Output the [x, y] coordinate of the center of the cell containing the given text.  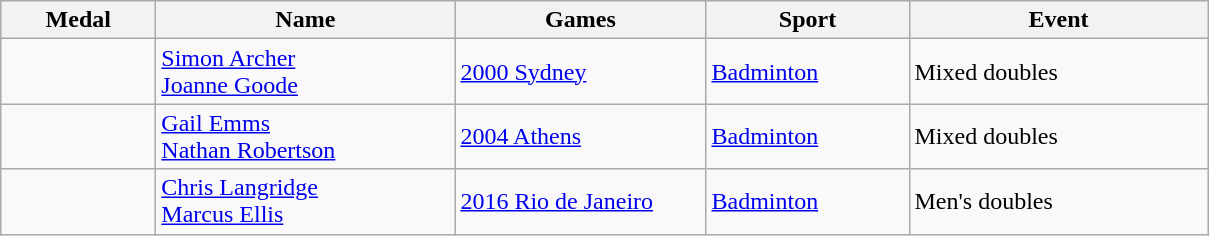
Medal [78, 20]
Name [306, 20]
Simon ArcherJoanne Goode [306, 72]
Sport [808, 20]
Gail EmmsNathan Robertson [306, 136]
Chris LangridgeMarcus Ellis [306, 202]
Men's doubles [1058, 202]
2000 Sydney [580, 72]
Games [580, 20]
2004 Athens [580, 136]
Event [1058, 20]
2016 Rio de Janeiro [580, 202]
